Return the [x, y] coordinate for the center point of the cell that contains the specified text.  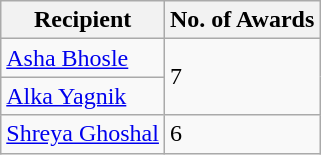
Recipient [83, 20]
6 [242, 134]
No. of Awards [242, 20]
7 [242, 77]
Shreya Ghoshal [83, 134]
Asha Bhosle [83, 58]
Alka Yagnik [83, 96]
